Find where the given text appears and provide that cell's center as [x, y] coordinate. 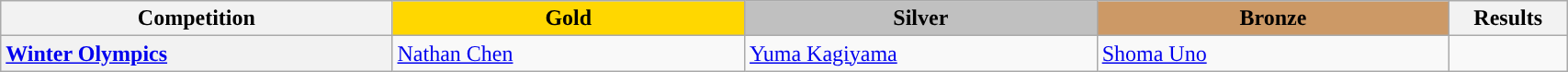
Gold [569, 18]
Yuma Kagiyama [921, 54]
Nathan Chen [569, 54]
Shoma Uno [1273, 54]
Results [1508, 18]
Winter Olympics [197, 54]
Silver [921, 18]
Bronze [1273, 18]
Competition [197, 18]
